Output the [X, Y] coordinate of the center of the cell containing the given text.  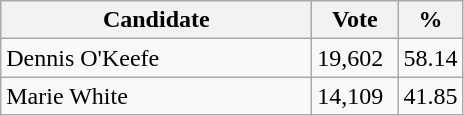
Candidate [156, 20]
Dennis O'Keefe [156, 58]
Vote [355, 20]
% [430, 20]
58.14 [430, 58]
41.85 [430, 96]
19,602 [355, 58]
14,109 [355, 96]
Marie White [156, 96]
